Extract the [x, y] coordinate from the center of the cell holding the provided text.  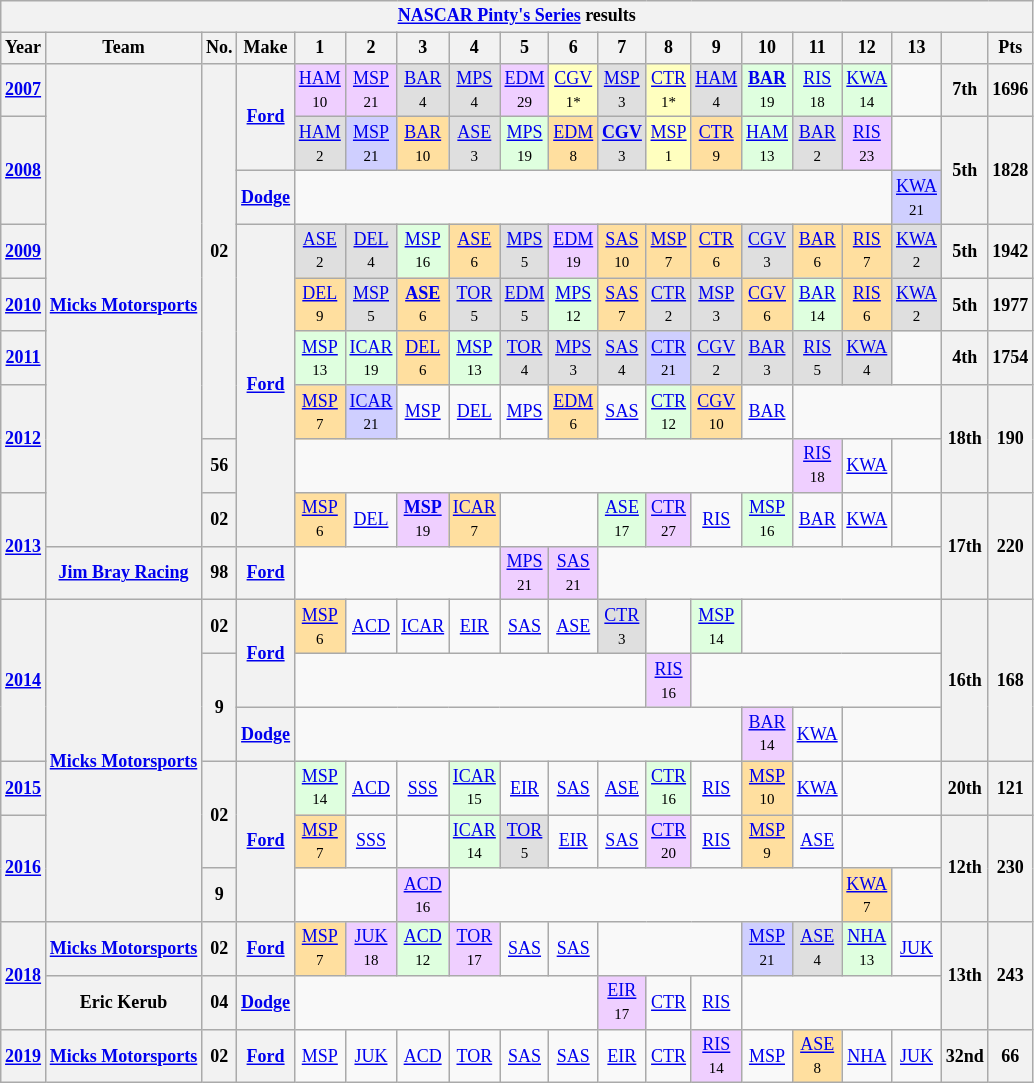
BAR6 [817, 251]
DEL6 [423, 358]
1696 [1010, 90]
Eric Kerub [123, 1003]
TOR4 [524, 358]
CTR21 [668, 358]
56 [220, 466]
04 [220, 1003]
EIR17 [622, 1003]
7 [622, 48]
12th [964, 868]
ICAR19 [371, 358]
2008 [24, 170]
16th [964, 680]
ASE4 [817, 949]
Year [24, 48]
11 [817, 48]
No. [220, 48]
230 [1010, 868]
HAM13 [768, 144]
2014 [24, 680]
13 [917, 48]
TOR [474, 1056]
HAM2 [320, 144]
2011 [24, 358]
JUK18 [371, 949]
MSP1 [668, 144]
MSP10 [768, 788]
2 [371, 48]
RIS5 [817, 358]
CTR27 [668, 519]
ICAR7 [474, 519]
243 [1010, 976]
Jim Bray Racing [123, 573]
CTR16 [668, 788]
4th [964, 358]
1977 [1010, 305]
CGV1* [574, 90]
2013 [24, 546]
Pts [1010, 48]
SAS10 [622, 251]
SAS21 [574, 573]
HAM4 [716, 90]
EDM6 [574, 412]
7th [964, 90]
MPS4 [474, 90]
17th [964, 546]
12 [867, 48]
RIS6 [867, 305]
18th [964, 438]
121 [1010, 788]
ICAR14 [474, 841]
220 [1010, 546]
CTR1* [668, 90]
CTR2 [668, 305]
NHA [867, 1056]
CGV10 [716, 412]
MPS5 [524, 251]
MSP9 [768, 841]
ICAR [423, 627]
20th [964, 788]
2016 [24, 868]
NHA13 [867, 949]
RIS16 [668, 680]
BAR10 [423, 144]
6 [574, 48]
1754 [1010, 358]
MSP5 [371, 305]
32nd [964, 1056]
ASE8 [817, 1056]
BAR2 [817, 144]
Make [266, 48]
MPS [524, 412]
ASE17 [622, 519]
2010 [24, 305]
66 [1010, 1056]
BAR19 [768, 90]
DEL9 [320, 305]
MPS12 [574, 305]
4 [474, 48]
10 [768, 48]
3 [423, 48]
SAS4 [622, 358]
TOR17 [474, 949]
2018 [24, 976]
190 [1010, 438]
2009 [24, 251]
DEL4 [371, 251]
1828 [1010, 170]
1 [320, 48]
RIS23 [867, 144]
2012 [24, 438]
ACD16 [423, 895]
CTR6 [716, 251]
ACD12 [423, 949]
KWA14 [867, 90]
MPS3 [574, 358]
MPS21 [524, 573]
RIS14 [716, 1056]
Team [123, 48]
168 [1010, 680]
HAM10 [320, 90]
CTR9 [716, 144]
ICAR15 [474, 788]
EDM29 [524, 90]
SAS7 [622, 305]
CTR3 [622, 627]
NASCAR Pinty's Series results [517, 16]
KWA21 [917, 197]
2019 [24, 1056]
BAR4 [423, 90]
MSP19 [423, 519]
MPS19 [524, 144]
2007 [24, 90]
CGV2 [716, 358]
CTR12 [668, 412]
CTR20 [668, 841]
EDM19 [574, 251]
98 [220, 573]
EDM8 [574, 144]
ASE2 [320, 251]
2015 [24, 788]
EDM5 [524, 305]
KWA4 [867, 358]
8 [668, 48]
RIS7 [867, 251]
BAR3 [768, 358]
1942 [1010, 251]
KWA7 [867, 895]
ICAR21 [371, 412]
5 [524, 48]
CGV6 [768, 305]
ASE3 [474, 144]
13th [964, 976]
